Scan for the cell matching the given text and deliver its (x, y) coordinate at center. 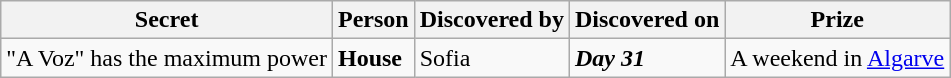
Prize (838, 20)
Sofia (492, 58)
Day 31 (646, 58)
House (373, 58)
Discovered by (492, 20)
Discovered on (646, 20)
A weekend in Algarve (838, 58)
Secret (167, 20)
"A Voz" has the maximum power (167, 58)
Person (373, 20)
